From the cell containing the given text, extract its center point as [X, Y] coordinate. 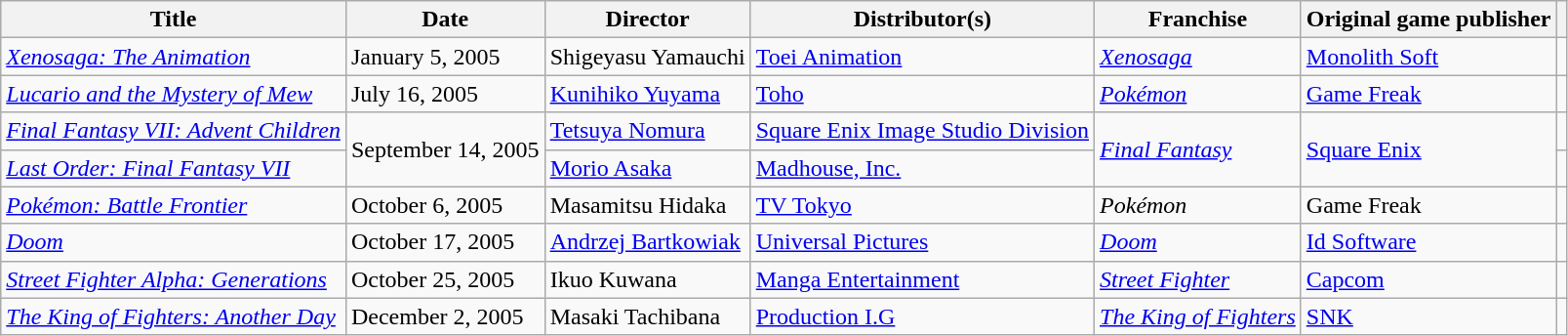
July 16, 2005 [445, 94]
Director [648, 20]
Tetsuya Nomura [648, 131]
October 25, 2005 [445, 279]
January 5, 2005 [445, 57]
Original game publisher [1428, 20]
October 6, 2005 [445, 205]
Manga Entertainment [922, 279]
Andrzej Bartkowiak [648, 242]
Date [445, 20]
The King of Fighters: Another Day [174, 316]
Id Software [1428, 242]
Square Enix [1428, 149]
Madhouse, Inc. [922, 168]
Capcom [1428, 279]
Final Fantasy VII: Advent Children [174, 131]
The King of Fighters [1198, 316]
December 2, 2005 [445, 316]
Square Enix Image Studio Division [922, 131]
Street Fighter Alpha: Generations [174, 279]
Toei Animation [922, 57]
Morio Asaka [648, 168]
Masamitsu Hidaka [648, 205]
Ikuo Kuwana [648, 279]
Universal Pictures [922, 242]
Title [174, 20]
Monolith Soft [1428, 57]
SNK [1428, 316]
Distributor(s) [922, 20]
Final Fantasy [1198, 149]
Franchise [1198, 20]
October 17, 2005 [445, 242]
Pokémon: Battle Frontier [174, 205]
TV Tokyo [922, 205]
Lucario and the Mystery of Mew [174, 94]
Toho [922, 94]
Last Order: Final Fantasy VII [174, 168]
Masaki Tachibana [648, 316]
Shigeyasu Yamauchi [648, 57]
Kunihiko Yuyama [648, 94]
Xenosaga [1198, 57]
September 14, 2005 [445, 149]
Street Fighter [1198, 279]
Production I.G [922, 316]
Xenosaga: The Animation [174, 57]
